Extract the [x, y] coordinate from the center of the cell holding the provided text.  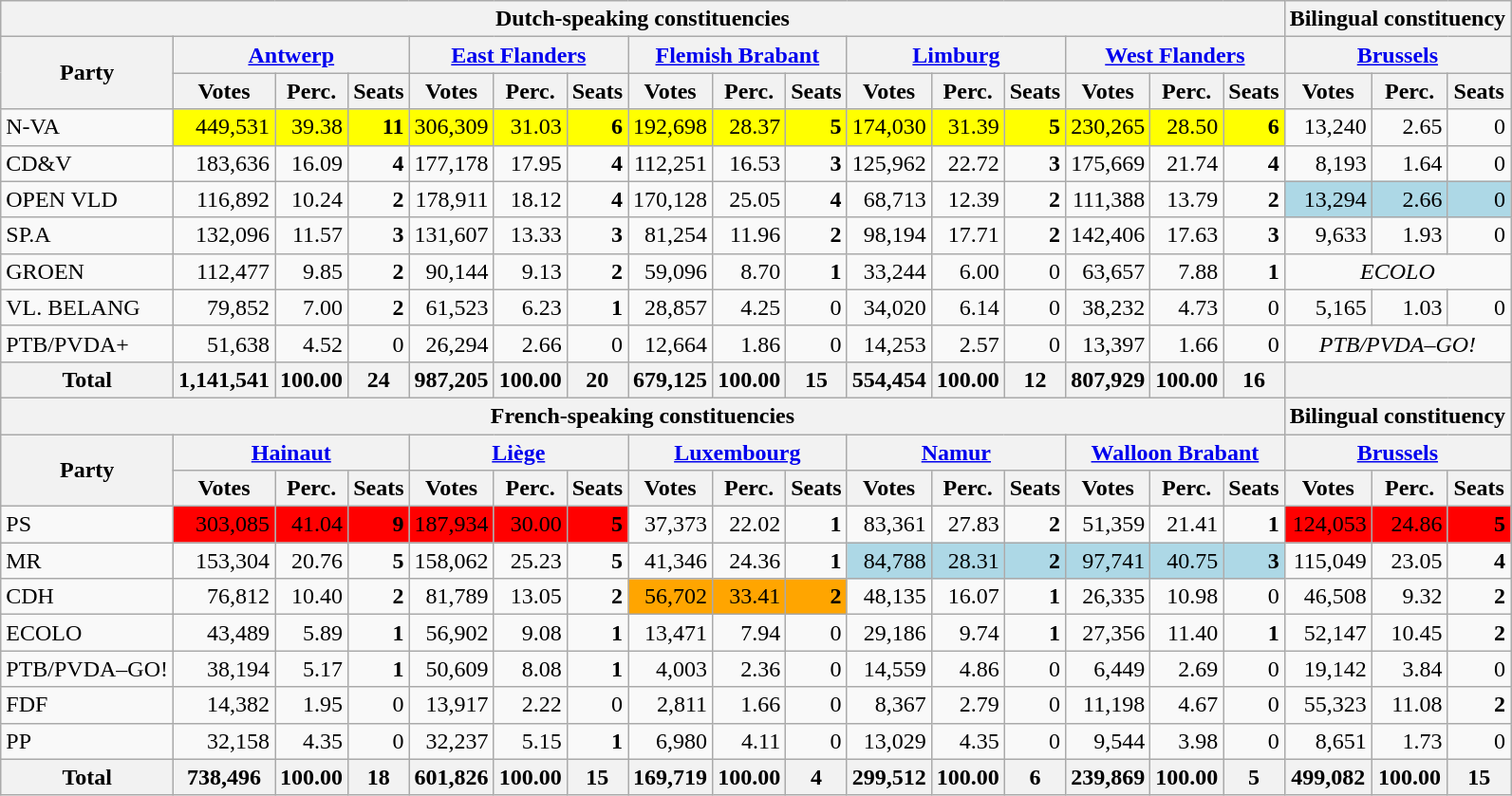
132,096 [224, 235]
14,253 [888, 343]
8,651 [1328, 741]
38,194 [224, 669]
VL. BELANG [87, 307]
16.09 [311, 163]
7.88 [1186, 271]
306,309 [452, 127]
13.05 [530, 597]
4.67 [1186, 705]
14,382 [224, 705]
4.86 [968, 669]
14,559 [888, 669]
1.95 [311, 705]
4.25 [750, 307]
13,029 [888, 741]
32,158 [224, 741]
187,934 [452, 525]
26,294 [452, 343]
6,980 [670, 741]
6.23 [530, 307]
24.86 [1409, 525]
11.57 [311, 235]
239,869 [1109, 777]
4.73 [1186, 307]
9,633 [1328, 235]
29,186 [888, 633]
183,636 [224, 163]
84,788 [888, 561]
6,449 [1109, 669]
79,852 [224, 307]
1.64 [1409, 163]
Antwerp [292, 55]
2.79 [968, 705]
37,373 [670, 525]
27,356 [1109, 633]
Luxembourg [738, 453]
MR [87, 561]
3.98 [1186, 741]
81,789 [452, 597]
16.53 [750, 163]
33.41 [750, 597]
39.38 [311, 127]
31.39 [968, 127]
13.79 [1186, 199]
679,125 [670, 379]
33,244 [888, 271]
N-VA [87, 127]
20 [597, 379]
8.08 [530, 669]
807,929 [1109, 379]
499,082 [1328, 777]
115,049 [1328, 561]
116,892 [224, 199]
2.22 [530, 705]
28.37 [750, 127]
81,254 [670, 235]
112,251 [670, 163]
11,198 [1109, 705]
4,003 [670, 669]
7.94 [750, 633]
1.73 [1409, 741]
41,346 [670, 561]
2.36 [750, 669]
20.76 [311, 561]
16 [1254, 379]
28.31 [968, 561]
7.00 [311, 307]
28,857 [670, 307]
98,194 [888, 235]
OPEN VLD [87, 199]
125,962 [888, 163]
61,523 [452, 307]
158,062 [452, 561]
4.52 [311, 343]
CD&V [87, 163]
174,030 [888, 127]
11.96 [750, 235]
46,508 [1328, 597]
56,702 [670, 597]
East Flanders [518, 55]
554,454 [888, 379]
987,205 [452, 379]
76,812 [224, 597]
51,638 [224, 343]
13,397 [1109, 343]
PP [87, 741]
2.65 [1409, 127]
738,496 [224, 777]
601,826 [452, 777]
170,128 [670, 199]
11.40 [1186, 633]
230,265 [1109, 127]
83,361 [888, 525]
5,165 [1328, 307]
9.13 [530, 271]
13,294 [1328, 199]
55,323 [1328, 705]
11.08 [1409, 705]
9.85 [311, 271]
299,512 [888, 777]
41.04 [311, 525]
23.05 [1409, 561]
18 [379, 777]
SP.A [87, 235]
192,698 [670, 127]
9 [379, 525]
Flemish Brabant [738, 55]
13.33 [530, 235]
34,020 [888, 307]
8,193 [1328, 163]
97,741 [1109, 561]
48,135 [888, 597]
12.39 [968, 199]
1.86 [750, 343]
1.93 [1409, 235]
124,053 [1328, 525]
6.14 [968, 307]
PTB/PVDA+ [87, 343]
43,489 [224, 633]
CDH [87, 597]
5.17 [311, 669]
153,304 [224, 561]
2.57 [968, 343]
5.15 [530, 741]
Hainaut [292, 453]
13,471 [670, 633]
169,719 [670, 777]
56,902 [452, 633]
12 [1035, 379]
27.83 [968, 525]
12,664 [670, 343]
17.63 [1186, 235]
40.75 [1186, 561]
19,142 [1328, 669]
22.02 [750, 525]
38,232 [1109, 307]
178,911 [452, 199]
3.84 [1409, 669]
63,657 [1109, 271]
68,713 [888, 199]
25.05 [750, 199]
31.03 [530, 127]
FDF [87, 705]
59,096 [670, 271]
Dutch-speaking constituencies [643, 19]
21.41 [1186, 525]
22.72 [968, 163]
9,544 [1109, 741]
32,237 [452, 741]
10.98 [1186, 597]
GROEN [87, 271]
Liège [518, 453]
13,917 [452, 705]
9.08 [530, 633]
177,178 [452, 163]
9.74 [968, 633]
90,144 [452, 271]
17.95 [530, 163]
51,359 [1109, 525]
24.36 [750, 561]
26,335 [1109, 597]
449,531 [224, 127]
11 [379, 127]
6.00 [968, 271]
50,609 [452, 669]
17.71 [968, 235]
111,388 [1109, 199]
28.50 [1186, 127]
112,477 [224, 271]
24 [379, 379]
West Flanders [1175, 55]
25.23 [530, 561]
30.00 [530, 525]
52,147 [1328, 633]
18.12 [530, 199]
2,811 [670, 705]
13,240 [1328, 127]
8.70 [750, 271]
131,607 [452, 235]
5.89 [311, 633]
1,141,541 [224, 379]
10.40 [311, 597]
10.24 [311, 199]
303,085 [224, 525]
Namur [957, 453]
16.07 [968, 597]
8,367 [888, 705]
French-speaking constituencies [643, 416]
1.03 [1409, 307]
4.11 [750, 741]
9.32 [1409, 597]
Walloon Brabant [1175, 453]
10.45 [1409, 633]
PS [87, 525]
Limburg [957, 55]
2.69 [1186, 669]
175,669 [1109, 163]
21.74 [1186, 163]
142,406 [1109, 235]
